Extract the [X, Y] coordinate from the center of the cell holding the provided text.  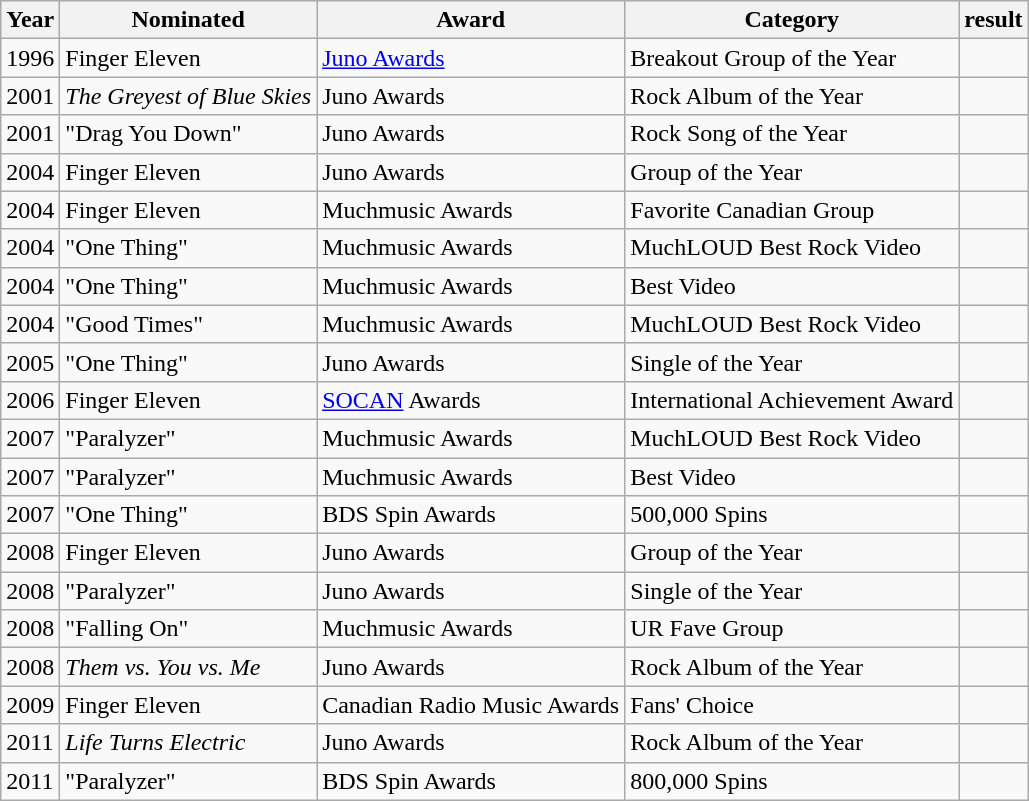
The Greyest of Blue Skies [188, 96]
2006 [30, 400]
Fans' Choice [792, 705]
Rock Song of the Year [792, 134]
"Good Times" [188, 324]
UR Fave Group [792, 629]
Favorite Canadian Group [792, 210]
2005 [30, 362]
Award [471, 20]
500,000 Spins [792, 515]
Life Turns Electric [188, 743]
2009 [30, 705]
800,000 Spins [792, 781]
1996 [30, 58]
Category [792, 20]
"Falling On" [188, 629]
SOCAN Awards [471, 400]
Them vs. You vs. Me [188, 667]
result [994, 20]
"Drag You Down" [188, 134]
Year [30, 20]
Breakout Group of the Year [792, 58]
International Achievement Award [792, 400]
Canadian Radio Music Awards [471, 705]
Nominated [188, 20]
